Pinpoint the cell where the given text exists, returning its (x, y) midpoint coordinate. 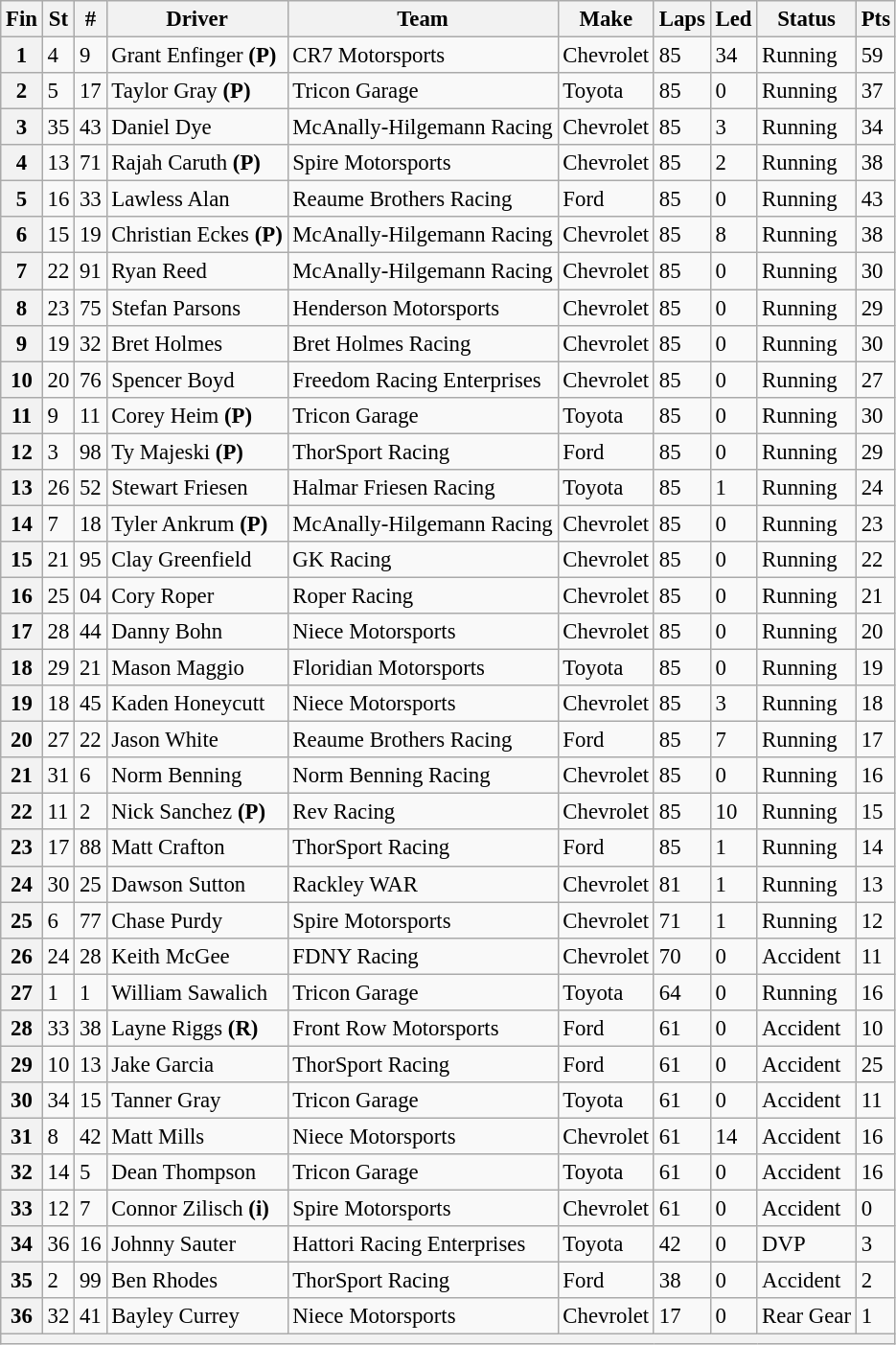
Rear Gear (807, 1316)
Cory Roper (197, 595)
DVP (807, 1244)
Led (734, 19)
Grant Enfinger (P) (197, 56)
52 (90, 488)
Rajah Caruth (P) (197, 163)
# (90, 19)
Matt Mills (197, 1136)
Jason White (197, 740)
59 (876, 56)
Lawless Alan (197, 199)
91 (90, 271)
Daniel Dye (197, 128)
44 (90, 632)
Make (606, 19)
Halmar Friesen Racing (423, 488)
Norm Benning (197, 776)
Kaden Honeycutt (197, 704)
76 (90, 380)
Bret Holmes Racing (423, 343)
Johnny Sauter (197, 1244)
81 (682, 884)
Spencer Boyd (197, 380)
Tyler Ankrum (P) (197, 523)
GK Racing (423, 560)
Driver (197, 19)
St (57, 19)
70 (682, 956)
Stefan Parsons (197, 308)
37 (876, 91)
Norm Benning Racing (423, 776)
Rackley WAR (423, 884)
Floridian Motorsports (423, 668)
William Sawalich (197, 992)
Freedom Racing Enterprises (423, 380)
Keith McGee (197, 956)
Hattori Racing Enterprises (423, 1244)
Henderson Motorsports (423, 308)
Tanner Gray (197, 1101)
Ty Majeski (P) (197, 452)
41 (90, 1316)
Corey Heim (P) (197, 415)
Status (807, 19)
Laps (682, 19)
75 (90, 308)
Team (423, 19)
77 (90, 920)
Taylor Gray (P) (197, 91)
Matt Crafton (197, 848)
Ben Rhodes (197, 1281)
88 (90, 848)
Layne Riggs (R) (197, 1029)
Danny Bohn (197, 632)
45 (90, 704)
Chase Purdy (197, 920)
Roper Racing (423, 595)
Rev Racing (423, 812)
Nick Sanchez (P) (197, 812)
Clay Greenfield (197, 560)
Connor Zilisch (i) (197, 1209)
Jake Garcia (197, 1064)
64 (682, 992)
FDNY Racing (423, 956)
Front Row Motorsports (423, 1029)
Bayley Currey (197, 1316)
98 (90, 452)
Ryan Reed (197, 271)
95 (90, 560)
Christian Eckes (P) (197, 235)
Fin (22, 19)
Dean Thompson (197, 1172)
CR7 Motorsports (423, 56)
Pts (876, 19)
Mason Maggio (197, 668)
Stewart Friesen (197, 488)
99 (90, 1281)
Bret Holmes (197, 343)
Dawson Sutton (197, 884)
04 (90, 595)
